Find where the given text appears and provide that cell's center as [x, y] coordinate. 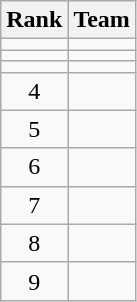
6 [34, 167]
8 [34, 243]
5 [34, 129]
4 [34, 91]
7 [34, 205]
Rank [34, 20]
9 [34, 281]
Team [102, 20]
